Determine the (x, y) coordinate at the center of the cell enclosing the given text.  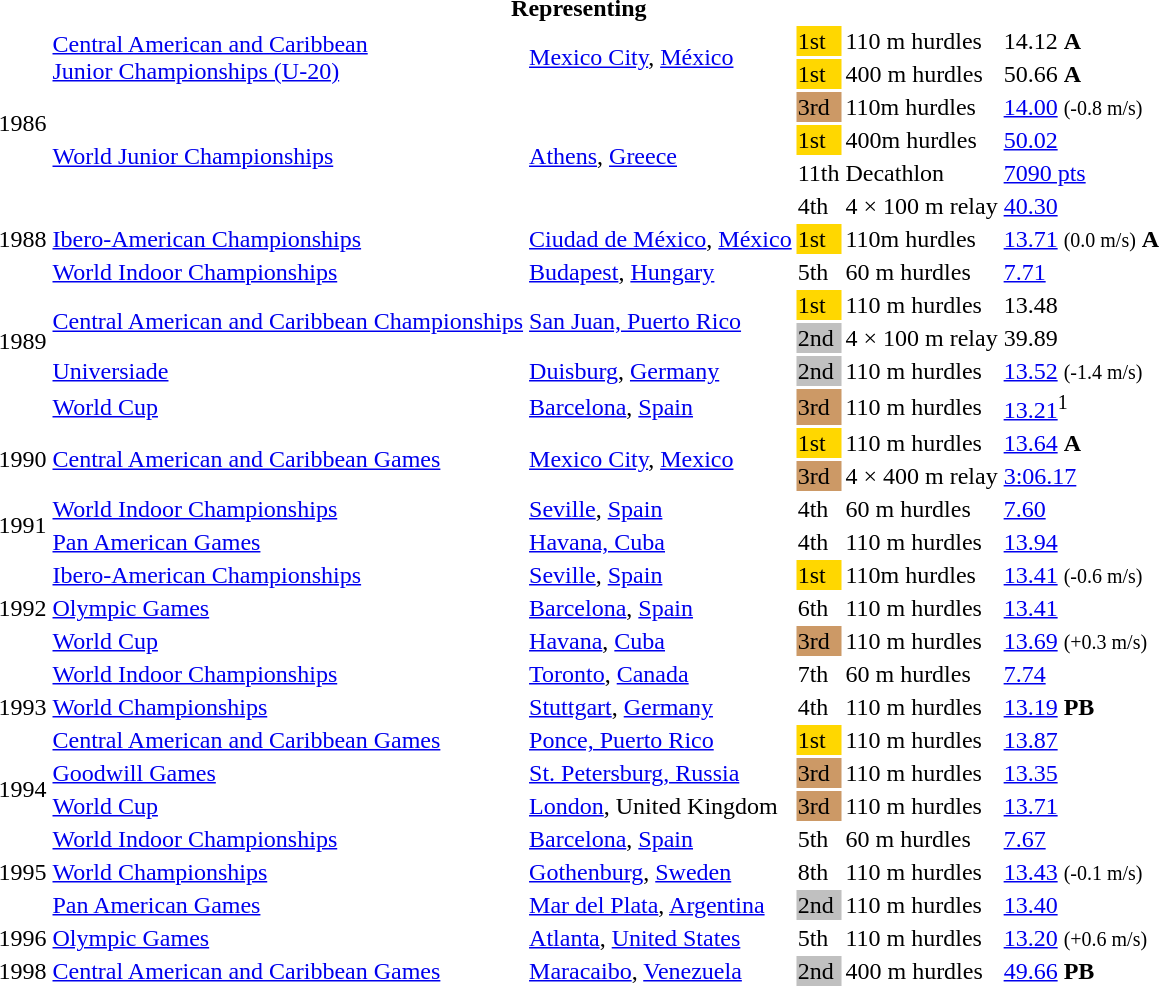
San Juan, Puerto Rico (661, 322)
4 × 400 m relay (922, 476)
Ciudad de México, México (661, 239)
Central American and Caribbean Championships (288, 322)
Stuttgart, Germany (661, 707)
Gothenburg, Sweden (661, 872)
Duisburg, Germany (661, 371)
11th (818, 173)
7th (818, 674)
Central American and CaribbeanJunior Championships (U-20) (288, 58)
Mexico City, Mexico (661, 460)
World Junior Championships (288, 156)
6th (818, 608)
Toronto, Canada (661, 674)
Universiade (288, 371)
400m hurdles (922, 140)
Mar del Plata, Argentina (661, 905)
Athens, Greece (661, 156)
Ponce, Puerto Rico (661, 740)
Decathlon (922, 173)
Maracaibo, Venezuela (661, 971)
Budapest, Hungary (661, 272)
8th (818, 872)
St. Petersburg, Russia (661, 773)
Goodwill Games (288, 773)
London, United Kingdom (661, 806)
Atlanta, United States (661, 938)
Mexico City, México (661, 58)
